From the cell containing the given text, extract its center point as (X, Y) coordinate. 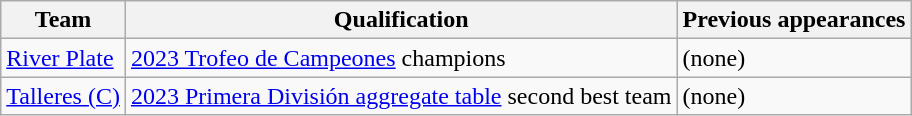
River Plate (64, 58)
2023 Trofeo de Campeones champions (401, 58)
2023 Primera División aggregate table second best team (401, 96)
Talleres (C) (64, 96)
Team (64, 20)
Previous appearances (794, 20)
Qualification (401, 20)
